Return the [x, y] coordinate for the center point of the cell that contains the specified text.  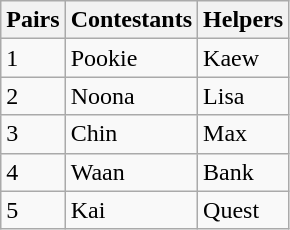
Kai [131, 210]
Max [244, 134]
Lisa [244, 96]
Pairs [33, 20]
Helpers [244, 20]
Waan [131, 172]
3 [33, 134]
Chin [131, 134]
5 [33, 210]
Noona [131, 96]
4 [33, 172]
Contestants [131, 20]
2 [33, 96]
Pookie [131, 58]
Quest [244, 210]
Kaew [244, 58]
1 [33, 58]
Bank [244, 172]
